Locate the cell with the specified text and output its (X, Y) center coordinate. 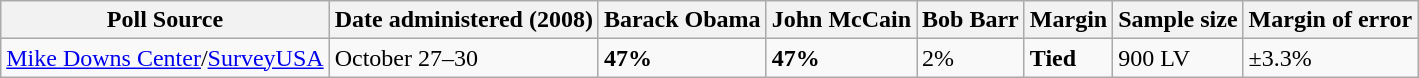
±3.3% (1330, 58)
October 27–30 (464, 58)
Date administered (2008) (464, 20)
Margin (1068, 20)
John McCain (841, 20)
Tied (1068, 58)
Sample size (1178, 20)
2% (971, 58)
Barack Obama (682, 20)
Margin of error (1330, 20)
Poll Source (165, 20)
Mike Downs Center/SurveyUSA (165, 58)
Bob Barr (971, 20)
900 LV (1178, 58)
